For the text-containing cell, return its midpoint in (x, y) coordinate format. 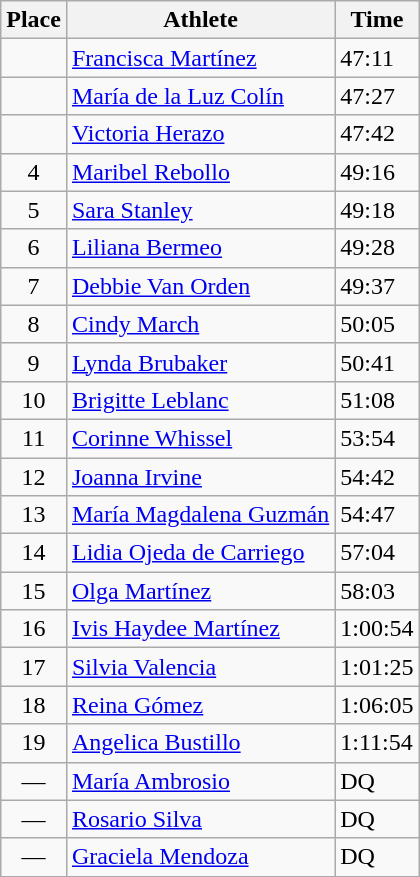
Angelica Bustillo (200, 743)
9 (34, 362)
Maribel Rebollo (200, 172)
María Magdalena Guzmán (200, 515)
Corinne Whissel (200, 438)
Athlete (200, 20)
Joanna Irvine (200, 477)
49:28 (377, 248)
7 (34, 286)
María de la Luz Colín (200, 96)
47:27 (377, 96)
Francisca Martínez (200, 58)
Rosario Silva (200, 819)
50:05 (377, 324)
49:16 (377, 172)
18 (34, 705)
Silvia Valencia (200, 667)
Sara Stanley (200, 210)
53:54 (377, 438)
Place (34, 20)
11 (34, 438)
54:42 (377, 477)
10 (34, 400)
Cindy March (200, 324)
19 (34, 743)
María Ambrosio (200, 781)
Brigitte Leblanc (200, 400)
12 (34, 477)
6 (34, 248)
13 (34, 515)
1:00:54 (377, 629)
17 (34, 667)
Lynda Brubaker (200, 362)
1:01:25 (377, 667)
Liliana Bermeo (200, 248)
Debbie Van Orden (200, 286)
50:41 (377, 362)
15 (34, 591)
Reina Gómez (200, 705)
47:42 (377, 134)
Graciela Mendoza (200, 857)
8 (34, 324)
1:06:05 (377, 705)
58:03 (377, 591)
4 (34, 172)
Ivis Haydee Martínez (200, 629)
14 (34, 553)
1:11:54 (377, 743)
49:18 (377, 210)
49:37 (377, 286)
51:08 (377, 400)
16 (34, 629)
Olga Martínez (200, 591)
5 (34, 210)
Lidia Ojeda de Carriego (200, 553)
Time (377, 20)
47:11 (377, 58)
57:04 (377, 553)
Victoria Herazo (200, 134)
54:47 (377, 515)
